Capture the cell that displays the provided text and extract its [X, Y] central coordinate. 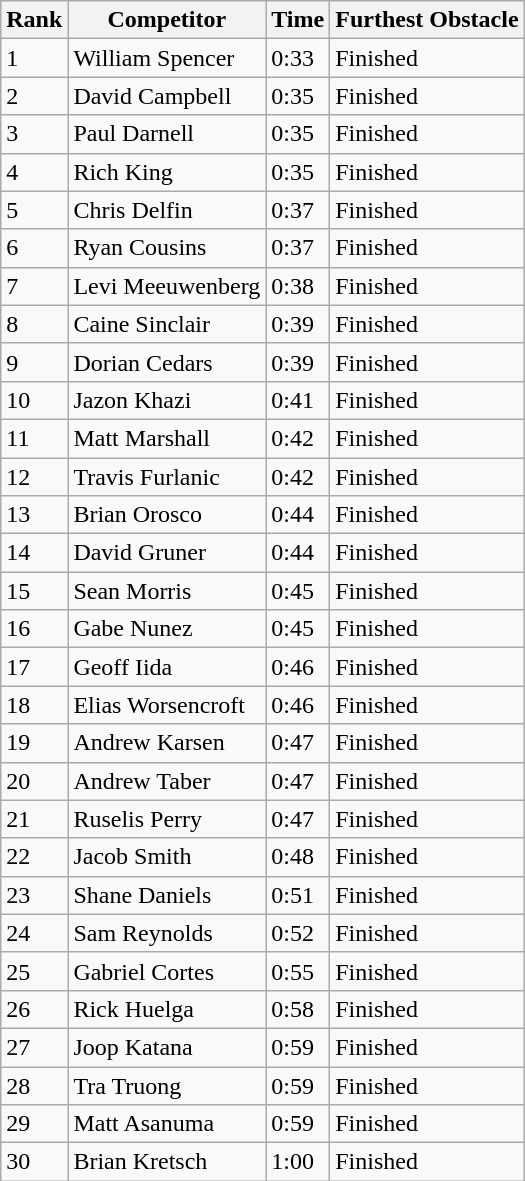
William Spencer [167, 58]
15 [34, 591]
Travis Furlanic [167, 477]
Rank [34, 20]
1 [34, 58]
Geoff Iida [167, 667]
0:33 [298, 58]
14 [34, 553]
Levi Meeuwenberg [167, 286]
Andrew Karsen [167, 743]
Competitor [167, 20]
Gabe Nunez [167, 629]
Rick Huelga [167, 1009]
9 [34, 362]
David Gruner [167, 553]
Tra Truong [167, 1085]
13 [34, 515]
Brian Kretsch [167, 1162]
0:41 [298, 400]
28 [34, 1085]
0:52 [298, 933]
0:51 [298, 895]
1:00 [298, 1162]
Dorian Cedars [167, 362]
0:58 [298, 1009]
Matt Marshall [167, 438]
Jazon Khazi [167, 400]
Andrew Taber [167, 781]
Shane Daniels [167, 895]
10 [34, 400]
16 [34, 629]
12 [34, 477]
David Campbell [167, 96]
Rich King [167, 172]
Brian Orosco [167, 515]
Furthest Obstacle [427, 20]
5 [34, 210]
Gabriel Cortes [167, 971]
11 [34, 438]
19 [34, 743]
0:48 [298, 857]
18 [34, 705]
27 [34, 1047]
6 [34, 248]
0:55 [298, 971]
2 [34, 96]
24 [34, 933]
22 [34, 857]
25 [34, 971]
Sean Morris [167, 591]
Chris Delfin [167, 210]
Time [298, 20]
8 [34, 324]
3 [34, 134]
Ruselis Perry [167, 819]
0:38 [298, 286]
26 [34, 1009]
23 [34, 895]
17 [34, 667]
Sam Reynolds [167, 933]
Paul Darnell [167, 134]
21 [34, 819]
7 [34, 286]
Jacob Smith [167, 857]
30 [34, 1162]
Elias Worsencroft [167, 705]
Matt Asanuma [167, 1124]
29 [34, 1124]
Caine Sinclair [167, 324]
Joop Katana [167, 1047]
20 [34, 781]
Ryan Cousins [167, 248]
4 [34, 172]
